For the text-containing cell, return its midpoint in (x, y) coordinate format. 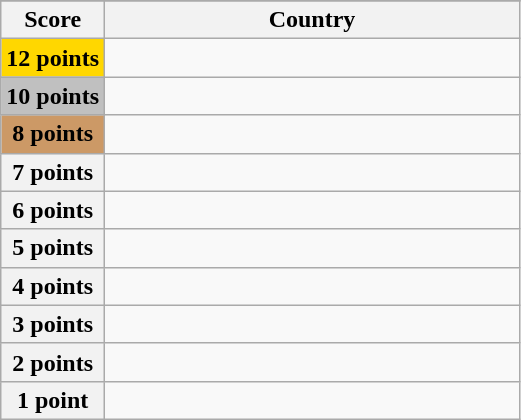
Country (312, 20)
2 points (53, 362)
3 points (53, 324)
Score (53, 20)
6 points (53, 210)
1 point (53, 400)
7 points (53, 172)
4 points (53, 286)
12 points (53, 58)
8 points (53, 134)
5 points (53, 248)
10 points (53, 96)
